Detect which cell encompasses the target text, then output its [X, Y] center coordinate. 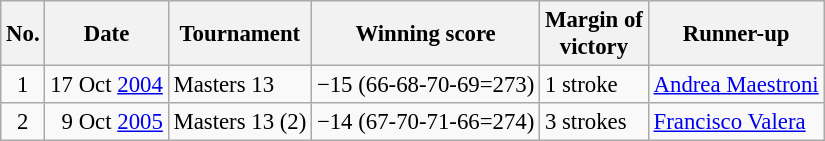
Date [106, 34]
17 Oct 2004 [106, 85]
Margin ofvictory [594, 34]
No. [23, 34]
Winning score [426, 34]
1 stroke [594, 85]
Masters 13 [240, 85]
−14 (67-70-71-66=274) [426, 122]
−15 (66-68-70-69=273) [426, 85]
3 strokes [594, 122]
Andrea Maestroni [736, 85]
Masters 13 (2) [240, 122]
Tournament [240, 34]
Runner-up [736, 34]
Francisco Valera [736, 122]
9 Oct 2005 [106, 122]
2 [23, 122]
1 [23, 85]
